For the text-containing cell, return its midpoint in (X, Y) coordinate format. 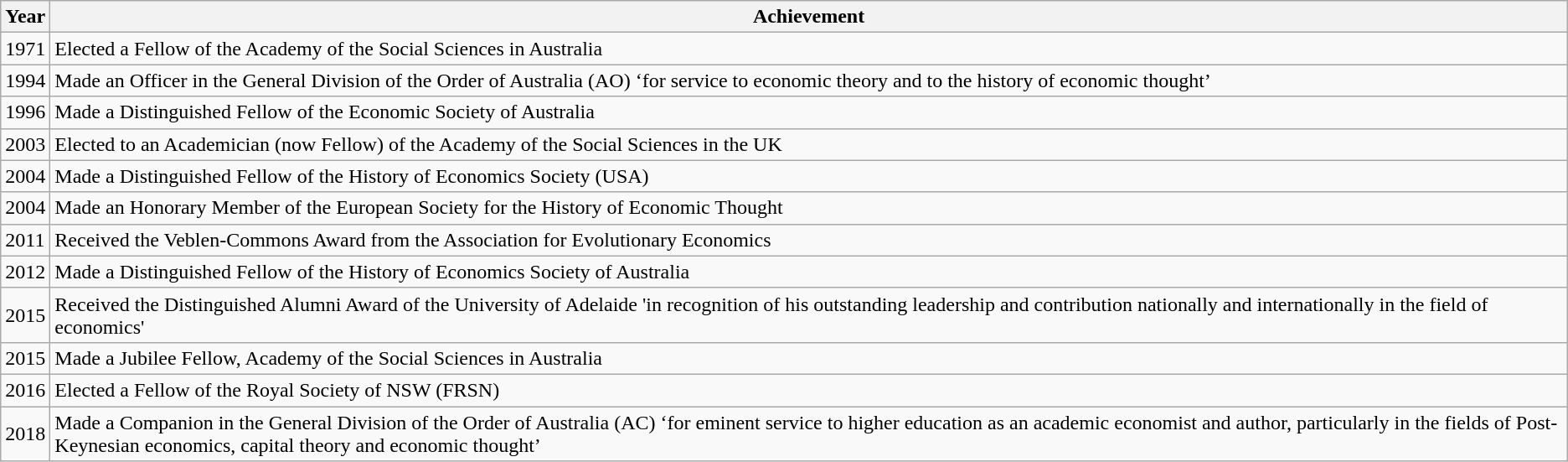
Elected a Fellow of the Academy of the Social Sciences in Australia (809, 49)
Year (25, 17)
2011 (25, 240)
Made an Honorary Member of the European Society for the History of Economic Thought (809, 208)
Made a Jubilee Fellow, Academy of the Social Sciences in Australia (809, 358)
Made a Distinguished Fellow of the History of Economics Society (USA) (809, 176)
Elected a Fellow of the Royal Society of NSW (FRSN) (809, 390)
Made a Distinguished Fellow of the History of Economics Society of Australia (809, 272)
1971 (25, 49)
2016 (25, 390)
2018 (25, 433)
2012 (25, 272)
Made a Distinguished Fellow of the Economic Society of Australia (809, 112)
Elected to an Academician (now Fellow) of the Academy of the Social Sciences in the UK (809, 144)
1994 (25, 80)
Made an Officer in the General Division of the Order of Australia (AO) ‘for service to economic theory and to the history of economic thought’ (809, 80)
Achievement (809, 17)
Received the Veblen-Commons Award from the Association for Evolutionary Economics (809, 240)
1996 (25, 112)
2003 (25, 144)
